Search for the cell housing the specified text and yield its [X, Y] center coordinate. 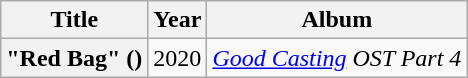
Title [74, 20]
2020 [178, 58]
Album [337, 20]
"Red Bag" () [74, 58]
Year [178, 20]
Good Casting OST Part 4 [337, 58]
